Pinpoint the cell where the given text exists, returning its (x, y) midpoint coordinate. 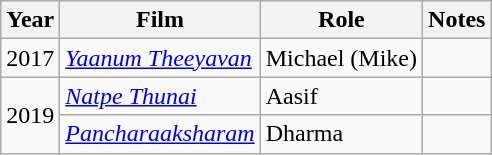
Role (341, 20)
Aasif (341, 96)
Michael (Mike) (341, 58)
Year (30, 20)
Yaanum Theeyavan (160, 58)
Dharma (341, 134)
Notes (457, 20)
2019 (30, 115)
2017 (30, 58)
Pancharaaksharam (160, 134)
Film (160, 20)
Natpe Thunai (160, 96)
